Locate the cell with the specified text and output its (X, Y) center coordinate. 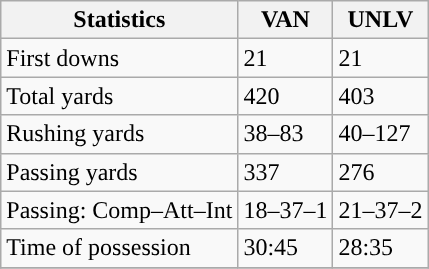
Statistics (120, 20)
First downs (120, 58)
403 (380, 96)
Rushing yards (120, 134)
420 (286, 96)
40–127 (380, 134)
276 (380, 172)
VAN (286, 20)
Total yards (120, 96)
UNLV (380, 20)
Passing yards (120, 172)
30:45 (286, 248)
18–37–1 (286, 210)
337 (286, 172)
21–37–2 (380, 210)
Passing: Comp–Att–Int (120, 210)
28:35 (380, 248)
38–83 (286, 134)
Time of possession (120, 248)
